Return the (x, y) coordinate for the center point of the cell that contains the specified text.  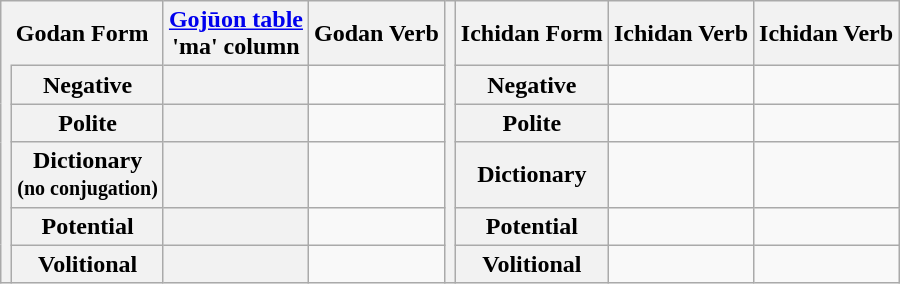
Godan Verb (376, 34)
Dictionary (no conjugation) (88, 174)
Gojūon table 'ma' column (236, 34)
Godan Form (82, 34)
Ichidan Form (532, 34)
Dictionary (532, 174)
